Extract the (x, y) coordinate from the center of the cell holding the provided text.  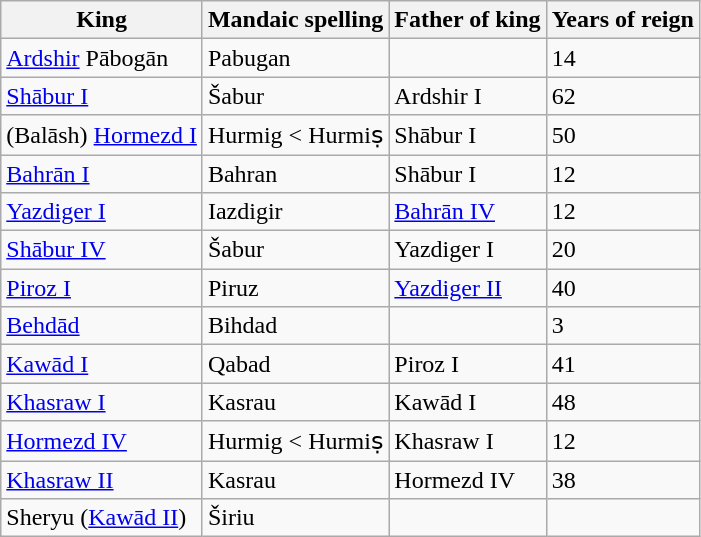
62 (622, 96)
Sheryu (Kawād II) (102, 518)
20 (622, 250)
(Balāsh) Hormezd I (102, 135)
King (102, 20)
Pabugan (295, 58)
Qabad (295, 364)
Piruz (295, 288)
Behdād (102, 326)
Years of reign (622, 20)
40 (622, 288)
Bihdad (295, 326)
Yazdiger II (468, 288)
48 (622, 402)
41 (622, 364)
Širiu (295, 518)
Khasraw II (102, 479)
Iazdigir (295, 212)
14 (622, 58)
50 (622, 135)
Mandaic spelling (295, 20)
Ardshir I (468, 96)
Father of king (468, 20)
Ardshir Pābogān (102, 58)
Shābur IV (102, 250)
3 (622, 326)
Bahrān I (102, 173)
38 (622, 479)
Bahrān IV (468, 212)
Bahran (295, 173)
